Return [x, y] of the center of cell containing provided text 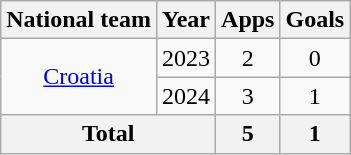
3 [248, 96]
Goals [315, 20]
2 [248, 58]
0 [315, 58]
Apps [248, 20]
2024 [186, 96]
Total [108, 134]
5 [248, 134]
Croatia [79, 77]
Year [186, 20]
National team [79, 20]
2023 [186, 58]
